Return the (X, Y) coordinate for the center point of the cell that contains the specified text.  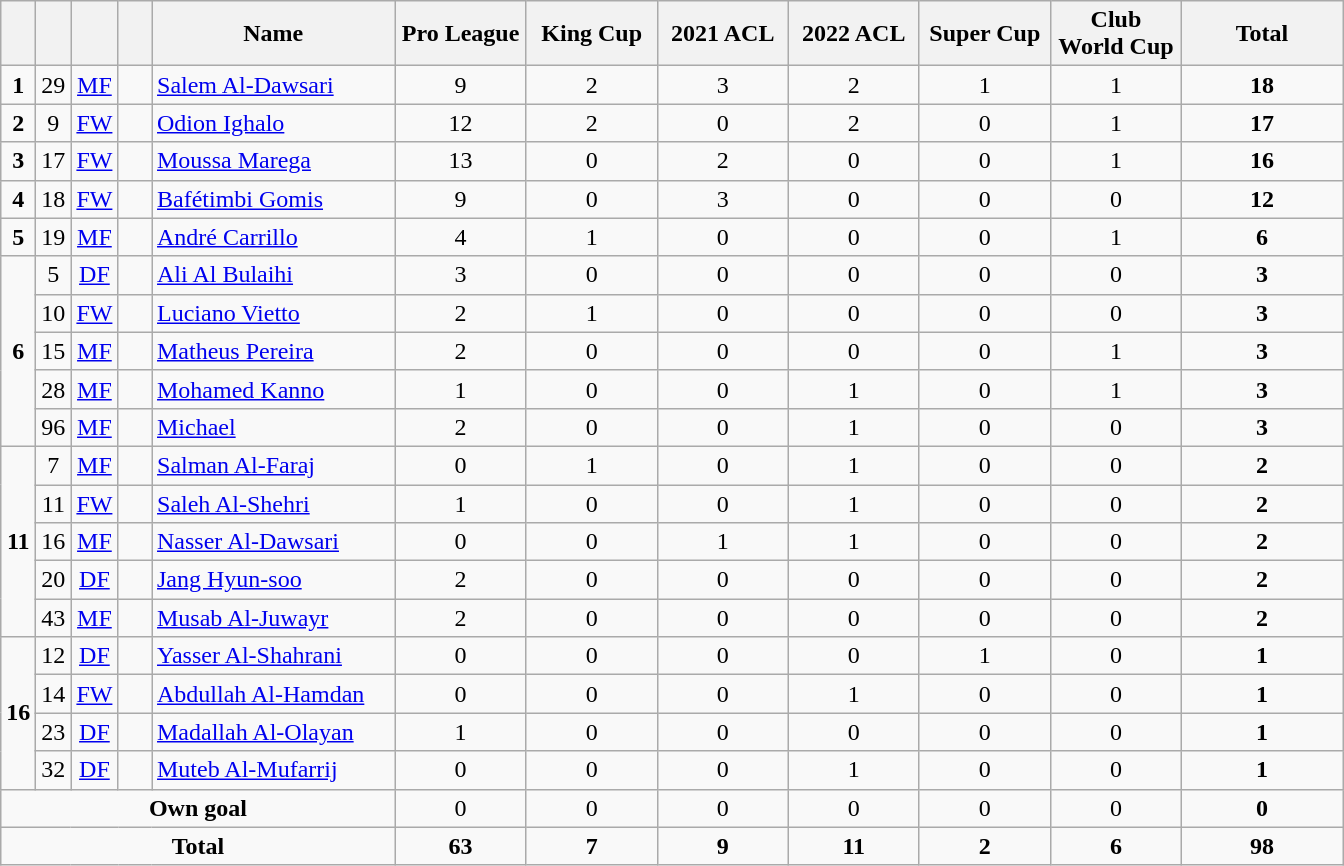
Salem Al-Dawsari (274, 85)
Salman Al-Faraj (274, 465)
Bafétimbi Gomis (274, 199)
2021 ACL (722, 34)
Musab Al-Juwayr (274, 618)
Muteb Al-Mufarrij (274, 770)
Saleh Al-Shehri (274, 503)
King Cup (592, 34)
Odion Ighalo (274, 123)
29 (54, 85)
Nasser Al-Dawsari (274, 542)
Mohamed Kanno (274, 389)
Moussa Marega (274, 161)
32 (54, 770)
Madallah Al-Olayan (274, 732)
19 (54, 237)
14 (54, 694)
23 (54, 732)
20 (54, 580)
Club World Cup (1116, 34)
Name (274, 34)
13 (460, 161)
Abdullah Al-Hamdan (274, 694)
98 (1262, 846)
43 (54, 618)
Own goal (198, 808)
Pro League (460, 34)
Super Cup (984, 34)
63 (460, 846)
Yasser Al-Shahrani (274, 656)
28 (54, 389)
10 (54, 313)
Jang Hyun-soo (274, 580)
Matheus Pereira (274, 351)
96 (54, 427)
15 (54, 351)
André Carrillo (274, 237)
Ali Al Bulaihi (274, 275)
Michael (274, 427)
2022 ACL (854, 34)
Luciano Vietto (274, 313)
